Search for the cell housing the specified text and yield its (X, Y) center coordinate. 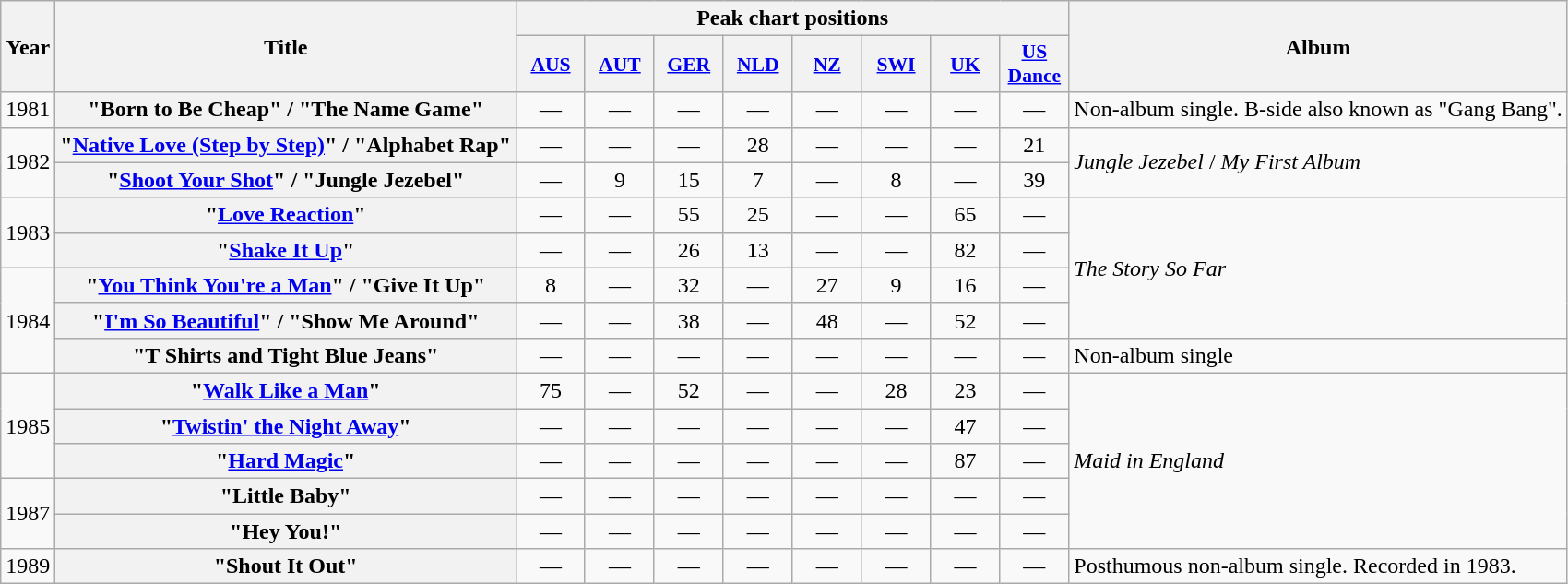
Title (286, 46)
1984 (28, 320)
"Hard Magic" (286, 461)
32 (688, 285)
Jungle Jezebel / My First Album (1319, 162)
"Hey You!" (286, 531)
13 (758, 250)
Year (28, 46)
65 (965, 215)
USDance (1035, 65)
Album (1319, 46)
UK (965, 65)
"Shake It Up" (286, 250)
NLD (758, 65)
7 (758, 180)
Posthumous non-album single. Recorded in 1983. (1319, 566)
1989 (28, 566)
"Born to Be Cheap" / "The Name Game" (286, 110)
47 (965, 425)
1982 (28, 162)
AUT (620, 65)
1987 (28, 514)
"Shout It Out" (286, 566)
16 (965, 285)
"Native Love (Step by Step)" / "Alphabet Rap" (286, 145)
Non-album single (1319, 355)
"You Think You're a Man" / "Give It Up" (286, 285)
27 (826, 285)
NZ (826, 65)
82 (965, 250)
48 (826, 320)
SWI (897, 65)
"Walk Like a Man" (286, 390)
15 (688, 180)
1981 (28, 110)
"I'm So Beautiful" / "Show Me Around" (286, 320)
"Shoot Your Shot" / "Jungle Jezebel" (286, 180)
75 (552, 390)
"Little Baby" (286, 496)
"T Shirts and Tight Blue Jeans" (286, 355)
55 (688, 215)
1985 (28, 425)
87 (965, 461)
39 (1035, 180)
38 (688, 320)
GER (688, 65)
AUS (552, 65)
The Story So Far (1319, 268)
"Twistin' the Night Away" (286, 425)
Non-album single. B-side also known as "Gang Bang". (1319, 110)
Maid in England (1319, 460)
26 (688, 250)
23 (965, 390)
25 (758, 215)
1983 (28, 232)
21 (1035, 145)
Peak chart positions (793, 18)
"Love Reaction" (286, 215)
